Determine the [X, Y] coordinate at the center of the cell enclosing the given text.  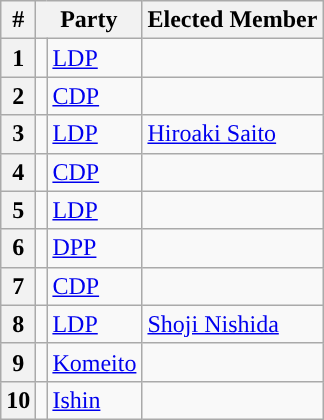
6 [18, 248]
Shoji Nishida [232, 324]
Komeito [94, 362]
1 [18, 58]
5 [18, 210]
10 [18, 400]
# [18, 20]
Party [89, 20]
8 [18, 324]
Ishin [94, 400]
2 [18, 96]
7 [18, 286]
DPP [94, 248]
3 [18, 134]
Hiroaki Saito [232, 134]
4 [18, 172]
9 [18, 362]
Elected Member [232, 20]
